For the text-containing cell, return its midpoint in (x, y) coordinate format. 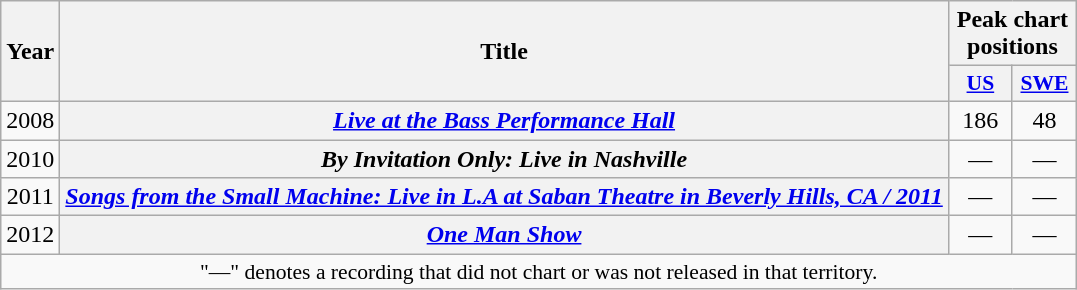
2010 (30, 159)
Live at the Bass Performance Hall (504, 120)
186 (980, 120)
US (980, 84)
By Invitation Only: Live in Nashville (504, 159)
Year (30, 52)
"—" denotes a recording that did not chart or was not released in that territory. (539, 272)
Title (504, 52)
Songs from the Small Machine: Live in L.A at Saban Theatre in Beverly Hills, CA / 2011 (504, 197)
2012 (30, 235)
One Man Show (504, 235)
SWE (1044, 84)
2011 (30, 197)
48 (1044, 120)
Peak chart positions (1012, 34)
2008 (30, 120)
